Return (x, y) of the center of cell containing provided text 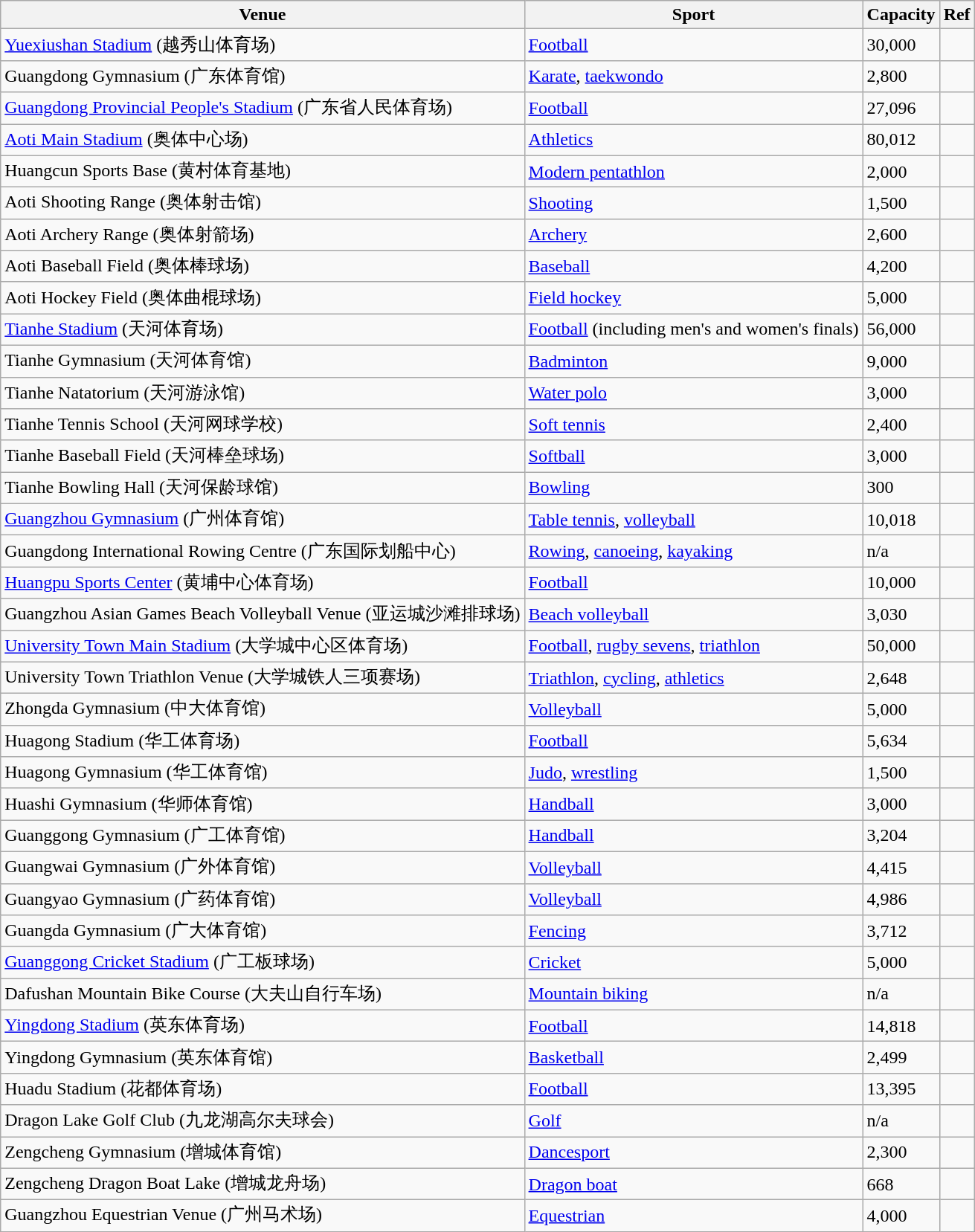
300 (901, 488)
Dafushan Mountain Bike Course (大夫山自行车场) (263, 995)
Tianhe Stadium (天河体育场) (263, 330)
Baseball (693, 266)
Badminton (693, 361)
Tianhe Gymnasium (天河体育馆) (263, 361)
4,200 (901, 266)
3,204 (901, 836)
Karate, taekwondo (693, 76)
Capacity (901, 15)
Triathlon, cycling, athletics (693, 678)
Modern pentathlon (693, 171)
2,300 (901, 1152)
Zengcheng Gymnasium (增城体育馆) (263, 1152)
668 (901, 1184)
3,712 (901, 931)
Guangyao Gymnasium (广药体育馆) (263, 900)
Zengcheng Dragon Boat Lake (增城龙舟场) (263, 1184)
9,000 (901, 361)
Guanggong Cricket Stadium (广工板球场) (263, 962)
2,499 (901, 1057)
Guangzhou Gymnasium (广州体育馆) (263, 519)
Guangdong Gymnasium (广东体育馆) (263, 76)
Aoti Baseball Field (奥体棒球场) (263, 266)
Fencing (693, 931)
Mountain biking (693, 995)
14,818 (901, 1026)
Huashi Gymnasium (华师体育馆) (263, 804)
Soft tennis (693, 425)
Tianhe Bowling Hall (天河保龄球馆) (263, 488)
Aoti Hockey Field (奥体曲棍球场) (263, 297)
Huangcun Sports Base (黄村体育基地) (263, 171)
Tianhe Tennis School (天河网球学校) (263, 425)
University Town Main Stadium (大学城中心区体育场) (263, 647)
80,012 (901, 140)
Dragon boat (693, 1184)
Sport (693, 15)
Huadu Stadium (花都体育场) (263, 1089)
2,600 (901, 235)
2,000 (901, 171)
Shooting (693, 204)
Football, rugby sevens, triathlon (693, 647)
Basketball (693, 1057)
Dragon Lake Golf Club (九龙湖高尔夫球会) (263, 1121)
4,000 (901, 1216)
Judo, wrestling (693, 773)
Guangdong Provincial People's Stadium (广东省人民体育场) (263, 109)
10,000 (901, 583)
3,030 (901, 614)
4,986 (901, 900)
Table tennis, volleyball (693, 519)
Guangwai Gymnasium (广外体育馆) (263, 867)
Tianhe Baseball Field (天河棒垒球场) (263, 457)
Aoti Archery Range (奥体射箭场) (263, 235)
2,800 (901, 76)
56,000 (901, 330)
Aoti Shooting Range (奥体射击馆) (263, 204)
2,648 (901, 678)
5,634 (901, 741)
Cricket (693, 962)
2,400 (901, 425)
Huagong Gymnasium (华工体育馆) (263, 773)
Yingdong Stadium (英东体育场) (263, 1026)
Tianhe Natatorium (天河游泳馆) (263, 393)
Golf (693, 1121)
Football (including men's and women's finals) (693, 330)
Huangpu Sports Center (黄埔中心体育场) (263, 583)
Athletics (693, 140)
Huagong Stadium (华工体育场) (263, 741)
Guangzhou Asian Games Beach Volleyball Venue (亚运城沙滩排球场) (263, 614)
50,000 (901, 647)
Guangda Gymnasium (广大体育馆) (263, 931)
Aoti Main Stadium (奥体中心场) (263, 140)
Ref (956, 15)
27,096 (901, 109)
Dancesport (693, 1152)
Guanggong Gymnasium (广工体育馆) (263, 836)
Guangdong International Rowing Centre (广东国际划船中心) (263, 552)
Softball (693, 457)
30,000 (901, 45)
Field hockey (693, 297)
Zhongda Gymnasium (中大体育馆) (263, 709)
Archery (693, 235)
Yingdong Gymnasium (英东体育馆) (263, 1057)
Bowling (693, 488)
10,018 (901, 519)
Yuexiushan Stadium (越秀山体育场) (263, 45)
Beach volleyball (693, 614)
4,415 (901, 867)
University Town Triathlon Venue (大学城铁人三项赛场) (263, 678)
Venue (263, 15)
Guangzhou Equestrian Venue (广州马术场) (263, 1216)
Equestrian (693, 1216)
Water polo (693, 393)
13,395 (901, 1089)
Rowing, canoeing, kayaking (693, 552)
